Extract the [X, Y] coordinate from the center of the cell holding the provided text.  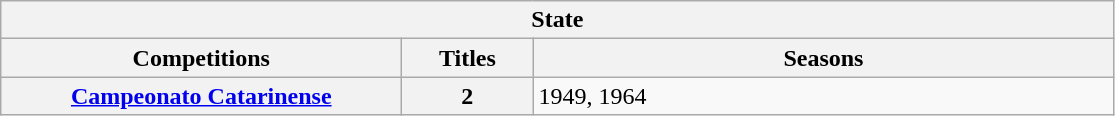
2 [468, 96]
Campeonato Catarinense [202, 96]
Seasons [824, 58]
State [558, 20]
Competitions [202, 58]
1949, 1964 [824, 96]
Titles [468, 58]
